From the cell containing the given text, extract its center point as (x, y) coordinate. 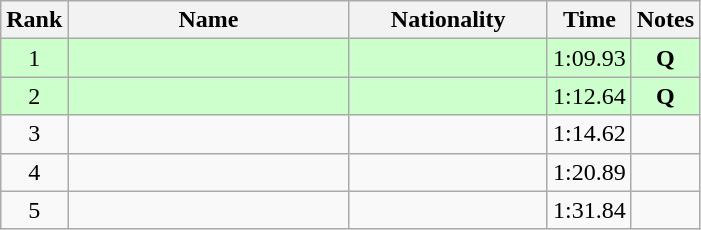
1 (34, 58)
Notes (665, 20)
1:31.84 (589, 210)
1:14.62 (589, 134)
3 (34, 134)
Name (208, 20)
1:09.93 (589, 58)
Time (589, 20)
5 (34, 210)
Nationality (448, 20)
4 (34, 172)
Rank (34, 20)
1:12.64 (589, 96)
1:20.89 (589, 172)
2 (34, 96)
